From the cell containing the given text, extract its center point as (x, y) coordinate. 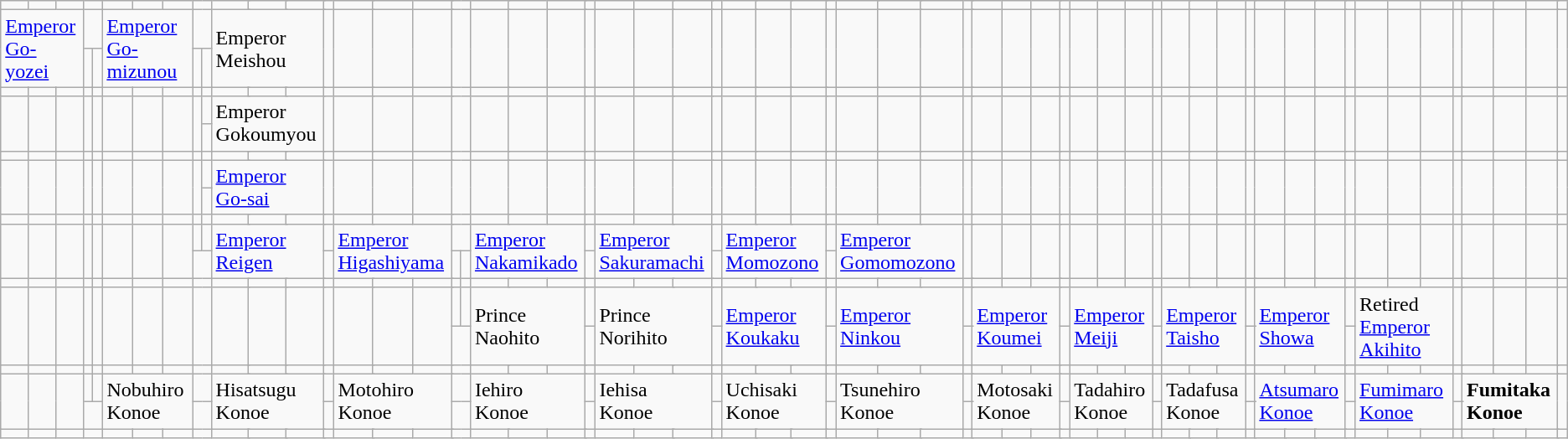
Emperor Higashiyama (392, 251)
Fumitaka Konoe (1509, 400)
Prince Naohito (528, 326)
Emperor Ninkou (900, 326)
Hisatsugu Konoe (268, 400)
Emperor Go-yozei (42, 49)
PrinceNorihito (653, 326)
Emperor Sakuramachi (653, 251)
UchisakiKonoe (774, 400)
FumimaroKonoe (1404, 400)
MotohiroKonoe (392, 400)
Emperor Showa (1300, 326)
Emperor Go-sai (268, 188)
Emperor Momozono (774, 251)
Nobuhiro Konoe (147, 400)
Emperor Taisho (1204, 326)
Tadahiro Konoe (1111, 400)
Emperor Gokoumyou (268, 124)
Tsunehiro Konoe (900, 400)
Atsumaro Konoe (1300, 400)
MotosakiKonoe (1017, 400)
Emperor Nakamikado (528, 251)
Emperor Go-mizunou (147, 49)
TadafusaKonoe (1204, 400)
Emperor Meishou (268, 49)
Retired Emperor Akihito (1404, 326)
Emperor Reigen (268, 251)
Emperor Meiji (1111, 326)
Emperor Koumei (1017, 326)
IehiroKonoe (528, 400)
IehisaKonoe (653, 400)
Emperor Gomomozono (900, 251)
EmperorKoukaku (774, 326)
